Determine the (X, Y) coordinate at the center of the cell enclosing the given text.  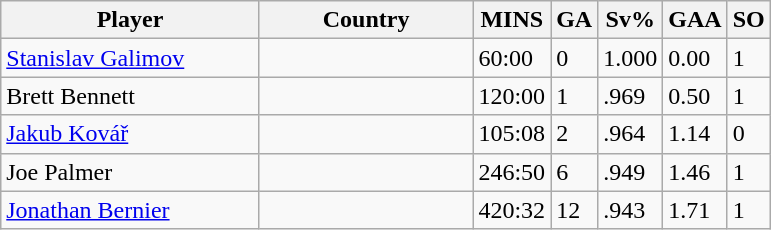
105:08 (512, 134)
.943 (630, 210)
Stanislav Galimov (130, 58)
Jakub Kovář (130, 134)
1.000 (630, 58)
SO (748, 20)
MINS (512, 20)
Joe Palmer (130, 172)
246:50 (512, 172)
1.71 (695, 210)
Sv% (630, 20)
0.50 (695, 96)
GA (574, 20)
120:00 (512, 96)
12 (574, 210)
60:00 (512, 58)
.949 (630, 172)
Country (366, 20)
1.14 (695, 134)
Brett Bennett (130, 96)
.969 (630, 96)
Jonathan Bernier (130, 210)
Player (130, 20)
2 (574, 134)
6 (574, 172)
GAA (695, 20)
0.00 (695, 58)
.964 (630, 134)
420:32 (512, 210)
1.46 (695, 172)
